Detect which cell encompasses the target text, then output its (x, y) center coordinate. 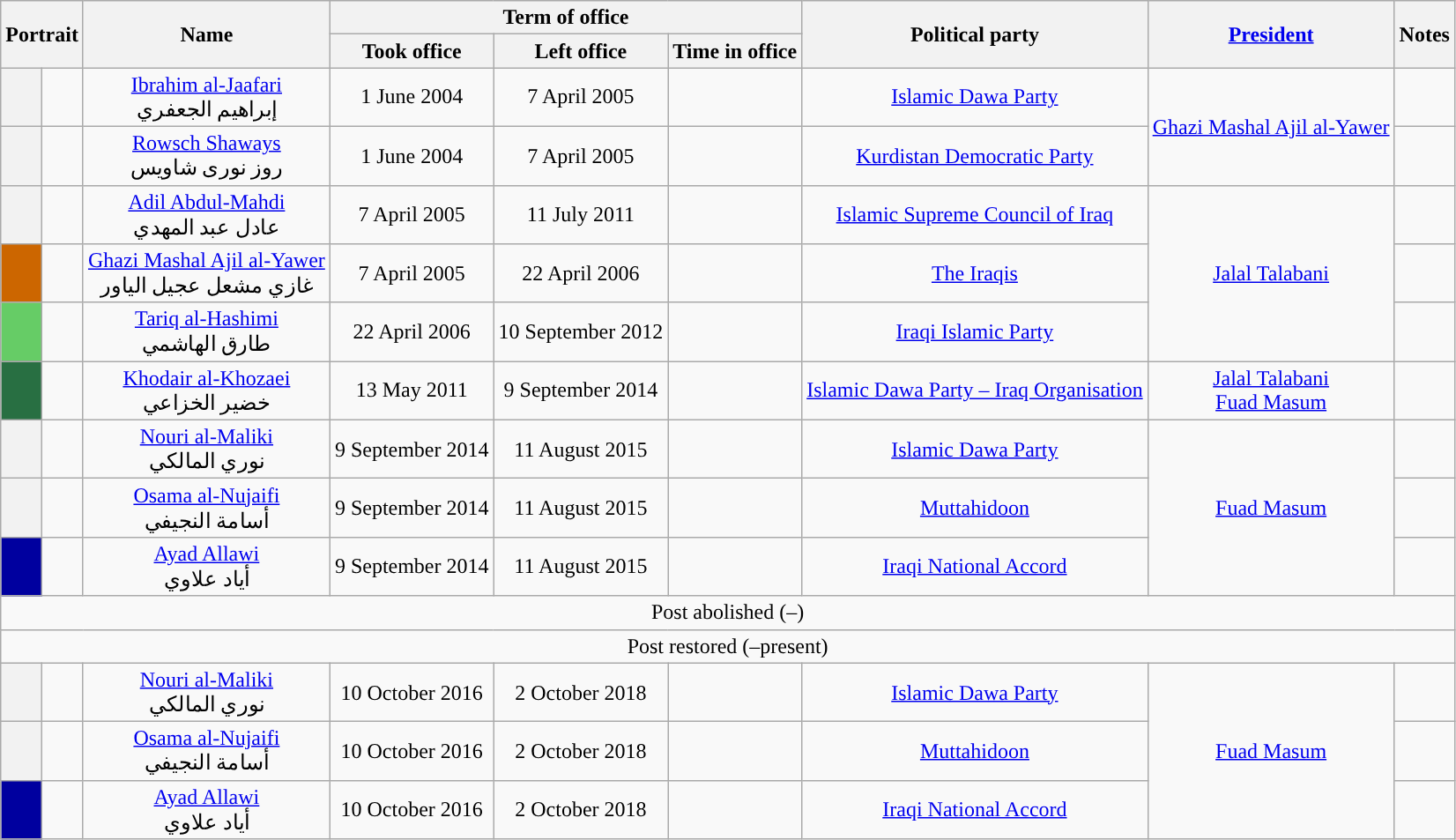
Jalal Talabani (1271, 273)
The Iraqis (975, 273)
Notes (1424, 34)
Khodair al-Khozaeiخضير الخزاعي (206, 391)
Name (206, 34)
Jalal TalabaniFuad Masum (1271, 391)
Iraqi Islamic Party (975, 331)
10 September 2012 (581, 331)
Post abolished (–) (728, 613)
Adil Abdul-Mahdiعادل عبد المهدي (206, 215)
Islamic Supreme Council of Iraq (975, 215)
Took office (412, 51)
Ghazi Mashal Ajil al-Yawerغازي مشعل عجيل الياور (206, 273)
13 May 2011 (412, 391)
Portrait (42, 34)
Kurdistan Democratic Party (975, 155)
Rowsch Shawaysروز نورى شاويس (206, 155)
President (1271, 34)
Time in office (735, 51)
Islamic Dawa Party – Iraq Organisation (975, 391)
Ghazi Mashal Ajil al-Yawer (1271, 127)
Political party (975, 34)
Tariq al-Hashimiطارق الهاشمي (206, 331)
Post restored (–present) (728, 646)
11 July 2011 (581, 215)
Left office (581, 51)
Ibrahim al-Jaafariإبراهيم الجعفري (206, 97)
Term of office (566, 18)
